Detect which cell encompasses the target text, then output its (x, y) center coordinate. 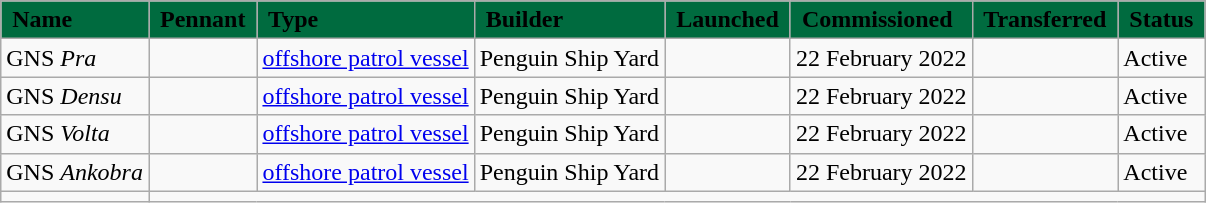
Pennant (202, 20)
GNS Volta (75, 134)
Name (75, 20)
GNS Pra (75, 58)
Builder (569, 20)
Transferred (1045, 20)
GNS Densu (75, 96)
GNS Ankobra (75, 172)
Commissioned (881, 20)
Launched (728, 20)
Type (366, 20)
Status (1162, 20)
